Locate the cell with the specified text and output its [x, y] center coordinate. 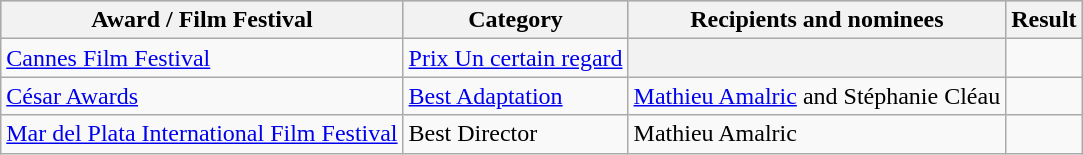
Result [1044, 20]
Award / Film Festival [202, 20]
César Awards [202, 96]
Category [516, 20]
Mathieu Amalric and Stéphanie Cléau [817, 96]
Cannes Film Festival [202, 58]
Mathieu Amalric [817, 134]
Mar del Plata International Film Festival [202, 134]
Prix Un certain regard [516, 58]
Best Adaptation [516, 96]
Recipients and nominees [817, 20]
Best Director [516, 134]
